Locate the cell with the specified text and output its [x, y] center coordinate. 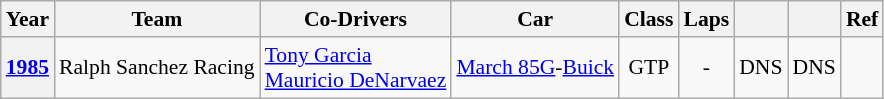
Team [157, 19]
- [706, 68]
Ralph Sanchez Racing [157, 68]
March 85G-Buick [535, 68]
1985 [28, 68]
Tony Garcia Mauricio DeNarvaez [356, 68]
Class [648, 19]
GTP [648, 68]
Year [28, 19]
Co-Drivers [356, 19]
Ref [862, 19]
Car [535, 19]
Laps [706, 19]
